Locate the cell with the specified text and output its [X, Y] center coordinate. 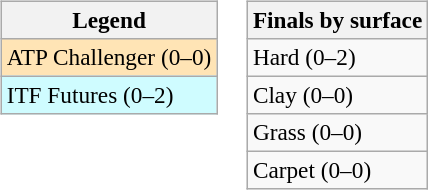
Clay (0–0) [337, 95]
Grass (0–0) [337, 133]
ATP Challenger (0–0) [108, 57]
Legend [108, 20]
Finals by surface [337, 20]
ITF Futures (0–2) [108, 95]
Carpet (0–0) [337, 171]
Hard (0–2) [337, 57]
